From the cell containing the given text, extract its center point as [X, Y] coordinate. 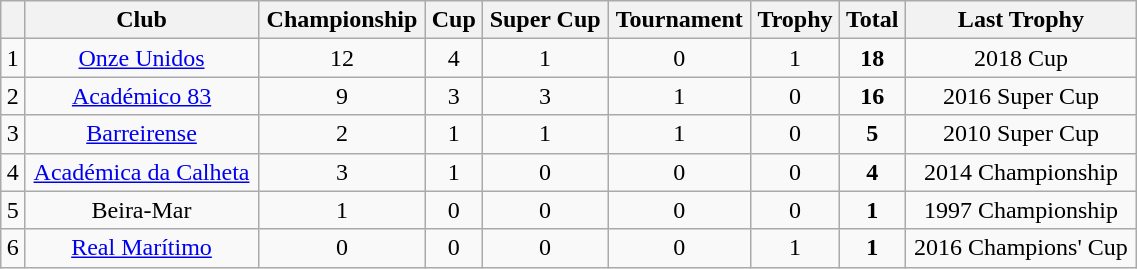
Super Cup [545, 20]
6 [13, 248]
Club [142, 20]
12 [342, 58]
2010 Super Cup [1021, 134]
Académico 83 [142, 96]
2016 Champions' Cup [1021, 248]
Cup [454, 20]
Tournament [680, 20]
1997 Championship [1021, 210]
2018 Cup [1021, 58]
Last Trophy [1021, 20]
2014 Championship [1021, 172]
Total [872, 20]
Trophy [796, 20]
Real Marítimo [142, 248]
Onze Unidos [142, 58]
2016 Super Cup [1021, 96]
Barreirense [142, 134]
9 [342, 96]
Championship [342, 20]
Beira-Mar [142, 210]
18 [872, 58]
16 [872, 96]
Académica da Calheta [142, 172]
